From the cell containing the given text, extract its center point as (x, y) coordinate. 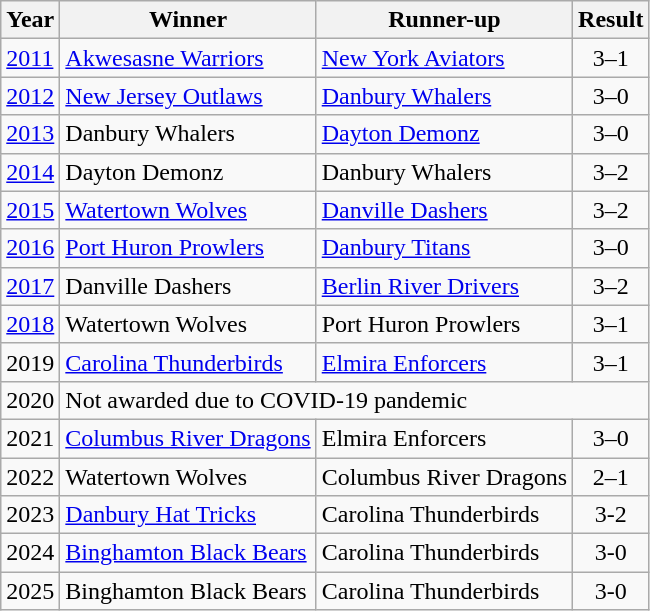
New York Aviators (444, 58)
Result (611, 20)
2013 (30, 134)
2015 (30, 210)
3-2 (611, 515)
2016 (30, 248)
Year (30, 20)
2014 (30, 172)
2011 (30, 58)
2017 (30, 286)
2023 (30, 515)
Not awarded due to COVID-19 pandemic (354, 400)
Runner-up (444, 20)
2022 (30, 477)
2012 (30, 96)
2021 (30, 438)
2019 (30, 362)
New Jersey Outlaws (188, 96)
Akwesasne Warriors (188, 58)
Winner (188, 20)
Berlin River Drivers (444, 286)
Danbury Hat Tricks (188, 515)
2025 (30, 591)
2024 (30, 553)
2018 (30, 324)
Danbury Titans (444, 248)
2–1 (611, 477)
2020 (30, 400)
